Pinpoint the cell where the given text exists, returning its (X, Y) midpoint coordinate. 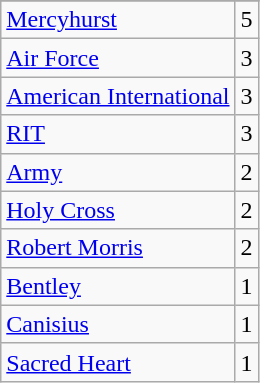
RIT (118, 134)
5 (246, 20)
Canisius (118, 324)
Mercyhurst (118, 20)
Holy Cross (118, 210)
Bentley (118, 286)
Robert Morris (118, 248)
Air Force (118, 58)
Sacred Heart (118, 362)
Army (118, 172)
American International (118, 96)
